From the cell containing the given text, extract its center point as [X, Y] coordinate. 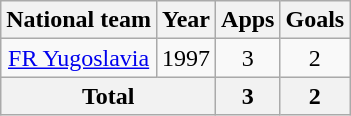
Year [186, 20]
National team [79, 20]
Apps [248, 20]
Total [108, 96]
1997 [186, 58]
Goals [315, 20]
FR Yugoslavia [79, 58]
